Capture the cell that displays the provided text and extract its (X, Y) central coordinate. 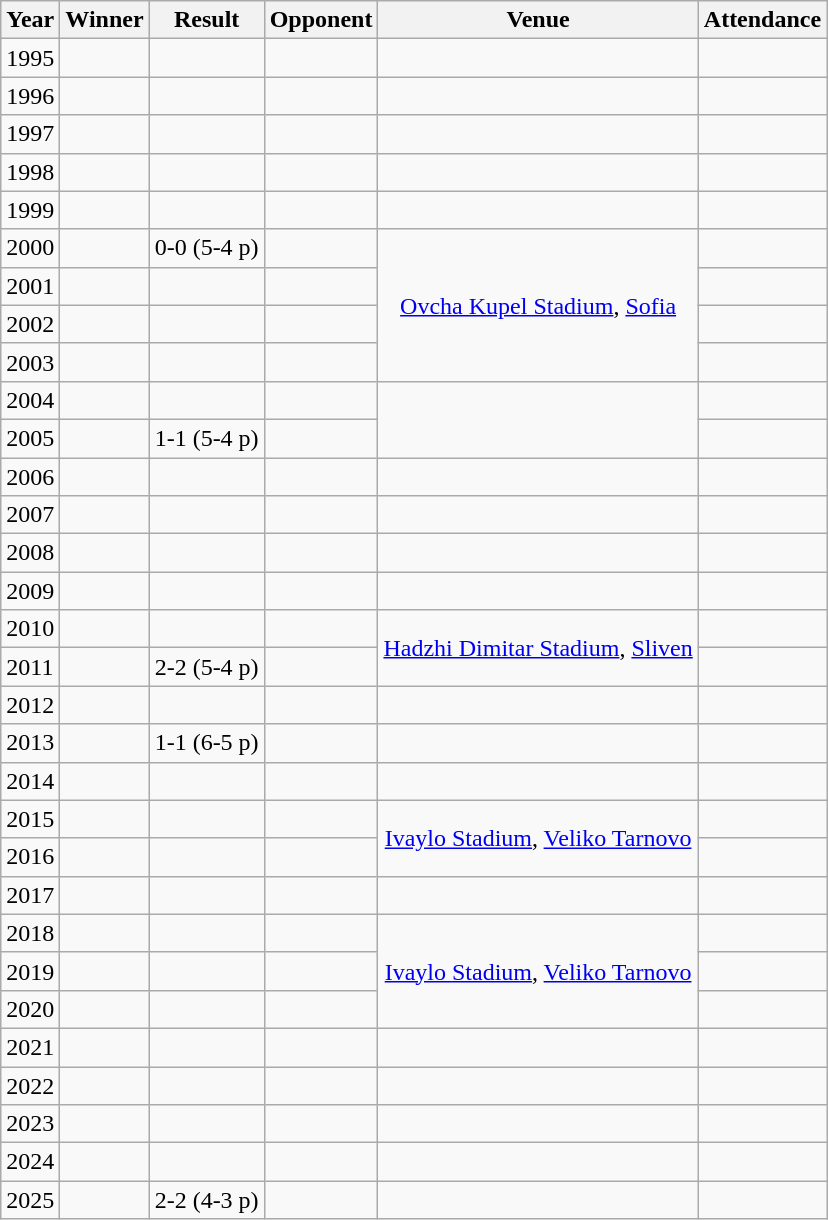
1998 (30, 172)
2007 (30, 515)
1-1 (5-4 p) (206, 438)
2004 (30, 400)
2018 (30, 933)
2016 (30, 857)
0-0 (5-4 p) (206, 248)
Result (206, 20)
Attendance (762, 20)
2011 (30, 667)
2014 (30, 781)
2000 (30, 248)
2002 (30, 324)
1995 (30, 58)
Opponent (321, 20)
2022 (30, 1085)
2012 (30, 705)
2-2 (5-4 p) (206, 667)
2-2 (4-3 p) (206, 1200)
2006 (30, 477)
2008 (30, 553)
2023 (30, 1124)
2013 (30, 743)
Ovcha Kupel Stadium, Sofia (538, 305)
1997 (30, 134)
Hadzhi Dimitar Stadium, Sliven (538, 648)
2019 (30, 971)
2005 (30, 438)
Venue (538, 20)
2020 (30, 1009)
2010 (30, 629)
2024 (30, 1162)
2025 (30, 1200)
2017 (30, 895)
2015 (30, 819)
2009 (30, 591)
Year (30, 20)
Winner (104, 20)
2003 (30, 362)
2021 (30, 1047)
1996 (30, 96)
1999 (30, 210)
2001 (30, 286)
1-1 (6-5 p) (206, 743)
